Identify which cell holds the provided text, then report its [x, y] central coordinate. 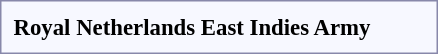
Royal Netherlands East Indies Army [192, 27]
